From the cell containing the given text, extract its center point as (x, y) coordinate. 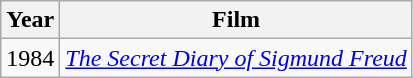
The Secret Diary of Sigmund Freud (236, 58)
Film (236, 20)
1984 (30, 58)
Year (30, 20)
